Return (X, Y) of the center of cell containing provided text 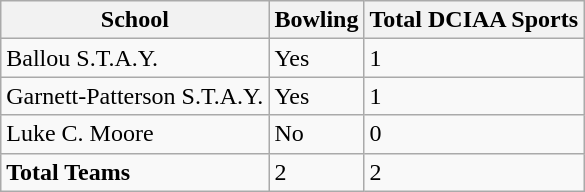
Bowling (316, 20)
School (135, 20)
Total Teams (135, 172)
Total DCIAA Sports (474, 20)
Ballou S.T.A.Y. (135, 58)
Garnett-Patterson S.T.A.Y. (135, 96)
0 (474, 134)
Luke C. Moore (135, 134)
No (316, 134)
